Provide the [X, Y] coordinate of the cell's center where the given text is located.  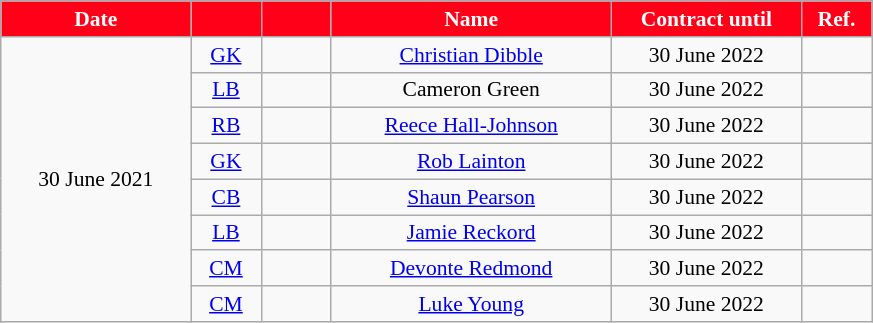
Reece Hall-Johnson [471, 126]
Luke Young [471, 304]
Shaun Pearson [471, 197]
RB [226, 126]
Name [471, 19]
Devonte Redmond [471, 269]
Ref. [836, 19]
Contract until [706, 19]
Jamie Reckord [471, 233]
CB [226, 197]
Date [96, 19]
30 June 2021 [96, 180]
Christian Dibble [471, 55]
Rob Lainton [471, 162]
Cameron Green [471, 90]
